Search for the cell housing the specified text and yield its (x, y) center coordinate. 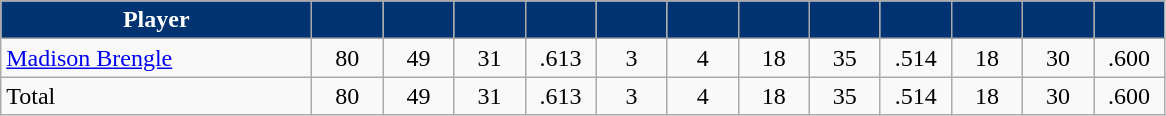
Player (156, 20)
Total (156, 96)
Madison Brengle (156, 58)
